For the text-containing cell, return its midpoint in [X, Y] coordinate format. 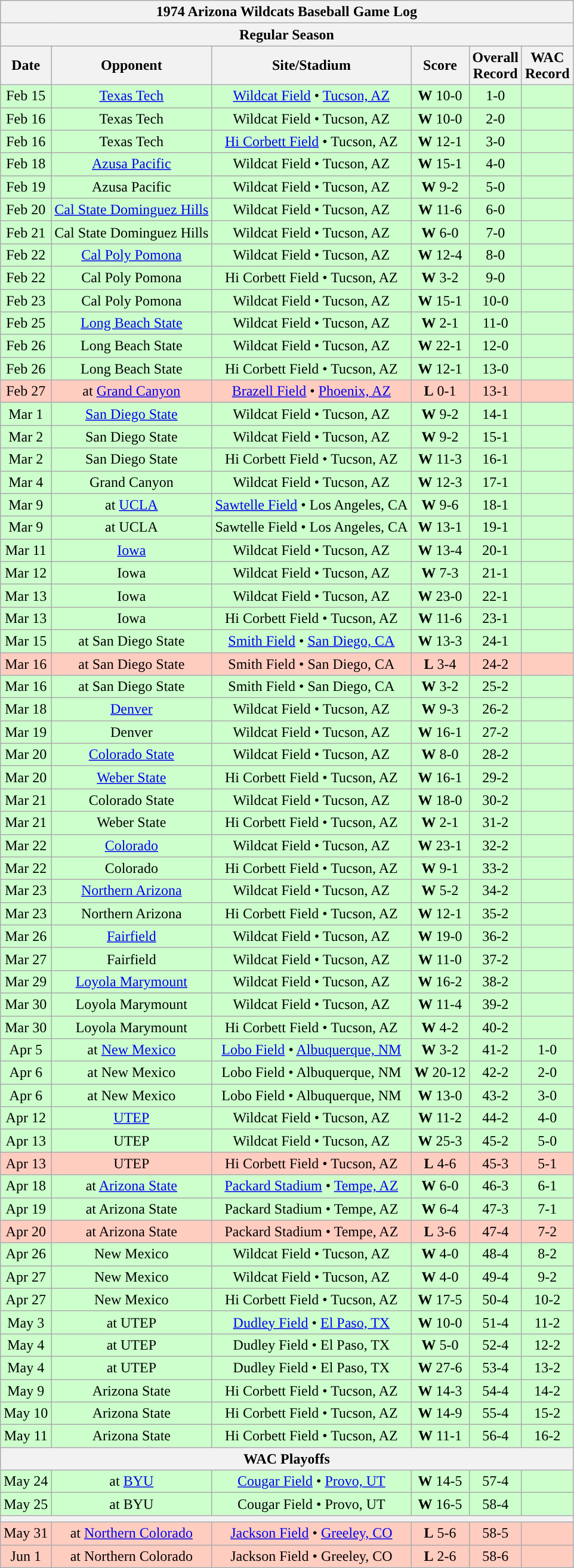
Mar 29 [26, 981]
W 12-4 [440, 255]
24-2 [495, 664]
Mar 11 [26, 550]
22-1 [495, 595]
24-1 [495, 641]
58-4 [495, 1504]
32-2 [495, 845]
W 11-2 [440, 1118]
26-2 [495, 709]
Apr 20 [26, 1231]
29-2 [495, 777]
L 3-4 [440, 664]
15-1 [495, 437]
W 7-3 [440, 573]
23-1 [495, 618]
Score [440, 66]
Apr 19 [26, 1209]
58-6 [495, 1556]
Grand Canyon [131, 482]
Brazell Field • Phoenix, AZ [311, 391]
Feb 27 [26, 391]
5-1 [547, 1163]
49-4 [495, 1277]
16-1 [495, 459]
20-1 [495, 550]
50-4 [495, 1300]
W 13-0 [440, 1095]
W 11-1 [440, 1436]
8-2 [547, 1254]
44-2 [495, 1118]
27-2 [495, 732]
W 5-2 [440, 891]
55-4 [495, 1413]
W 17-5 [440, 1300]
10-2 [547, 1300]
28-2 [495, 755]
May 25 [26, 1504]
7-0 [495, 232]
Date [26, 66]
W 18-0 [440, 800]
Mar 18 [26, 709]
Feb 25 [26, 323]
WAC Playoffs [286, 1459]
38-2 [495, 981]
56-4 [495, 1436]
52-4 [495, 1345]
33-2 [495, 868]
WACRecord [547, 66]
May 24 [26, 1481]
Jun 1 [26, 1556]
W 9-3 [440, 709]
Apr 18 [26, 1186]
W 16-2 [440, 981]
Feb 20 [26, 209]
Mar 26 [26, 936]
W 22-1 [440, 346]
W 23-0 [440, 595]
43-2 [495, 1095]
41-2 [495, 1050]
W 13-3 [440, 641]
L 2-6 [440, 1556]
W 20-12 [440, 1073]
13-2 [547, 1368]
36-2 [495, 936]
18-1 [495, 505]
May 31 [26, 1533]
45-2 [495, 1141]
Apr 12 [26, 1118]
W 13-4 [440, 550]
Opponent [131, 66]
21-1 [495, 573]
25-2 [495, 687]
W 16-5 [440, 1504]
39-2 [495, 1004]
May 10 [26, 1413]
May 11 [26, 1436]
Mar 12 [26, 573]
W 9-1 [440, 868]
W 14-5 [440, 1481]
19-1 [495, 527]
W 27-6 [440, 1368]
May 3 [26, 1322]
31-2 [495, 823]
Mar 4 [26, 482]
11-2 [547, 1322]
Regular Season [286, 35]
42-2 [495, 1073]
W 11-3 [440, 459]
at Grand Canyon [131, 391]
Feb 21 [26, 232]
6-0 [495, 209]
W 11-4 [440, 1004]
9-2 [547, 1277]
45-3 [495, 1163]
Mar 19 [26, 732]
W 13-1 [440, 527]
Mar 15 [26, 641]
Apr 26 [26, 1254]
17-1 [495, 482]
37-2 [495, 959]
Feb 18 [26, 164]
13-1 [495, 391]
W 23-1 [440, 845]
W 5-0 [440, 1345]
W 14-3 [440, 1391]
W 14-9 [440, 1413]
16-2 [547, 1436]
W 11-0 [440, 959]
Feb 15 [26, 96]
34-2 [495, 891]
14-2 [547, 1391]
14-1 [495, 414]
W 19-0 [440, 936]
Feb 19 [26, 187]
W 8-0 [440, 755]
11-0 [495, 323]
51-4 [495, 1322]
53-4 [495, 1368]
L 5-6 [440, 1533]
46-3 [495, 1186]
W 9-6 [440, 505]
OverallRecord [495, 66]
12-0 [495, 346]
8-0 [495, 255]
35-2 [495, 913]
W 25-3 [440, 1141]
58-5 [495, 1533]
W 4-2 [440, 1027]
13-0 [495, 369]
47-3 [495, 1209]
9-0 [495, 277]
Mar 27 [26, 959]
Site/Stadium [311, 66]
May 9 [26, 1391]
30-2 [495, 800]
W 12-3 [440, 482]
1974 Arizona Wildcats Baseball Game Log [286, 12]
7-1 [547, 1209]
47-4 [495, 1231]
48-4 [495, 1254]
54-4 [495, 1391]
6-1 [547, 1186]
57-4 [495, 1481]
Mar 1 [26, 414]
7-2 [547, 1231]
L 0-1 [440, 391]
15-2 [547, 1413]
40-2 [495, 1027]
12-2 [547, 1345]
L 3-6 [440, 1231]
Feb 23 [26, 300]
10-0 [495, 300]
W 6-4 [440, 1209]
Apr 5 [26, 1050]
L 4-6 [440, 1163]
